Detect which cell encompasses the target text, then output its [X, Y] center coordinate. 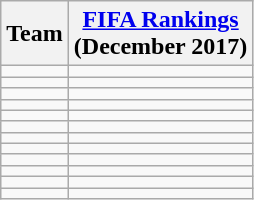
FIFA Rankings(December 2017) [160, 34]
Team [35, 34]
